Provide the (x, y) coordinate of the cell's center where the given text is located.  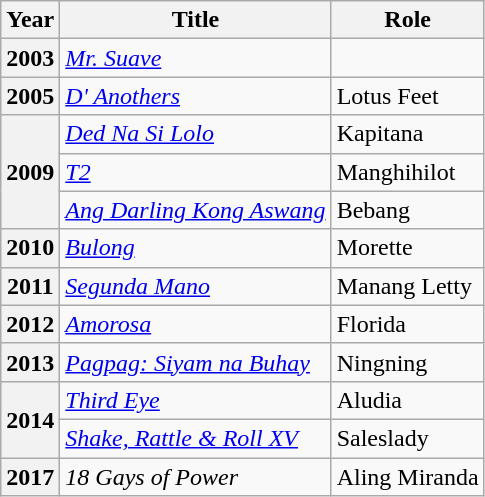
Year (30, 20)
2003 (30, 58)
Mr. Suave (196, 58)
Morette (408, 248)
Bebang (408, 210)
Florida (408, 324)
2011 (30, 286)
2010 (30, 248)
2009 (30, 172)
2013 (30, 362)
Kapitana (408, 134)
Amorosa (196, 324)
2005 (30, 96)
D' Anothers (196, 96)
Aling Miranda (408, 477)
Bulong (196, 248)
Manang Letty (408, 286)
2012 (30, 324)
Lotus Feet (408, 96)
Saleslady (408, 438)
Segunda Mano (196, 286)
T2 (196, 172)
Ded Na Si Lolo (196, 134)
Role (408, 20)
Title (196, 20)
Manghihilot (408, 172)
Ningning (408, 362)
Shake, Rattle & Roll XV (196, 438)
Ang Darling Kong Aswang (196, 210)
Pagpag: Siyam na Buhay (196, 362)
2017 (30, 477)
2014 (30, 419)
Third Eye (196, 400)
18 Gays of Power (196, 477)
Aludia (408, 400)
